Locate the cell with the specified text and output its (X, Y) center coordinate. 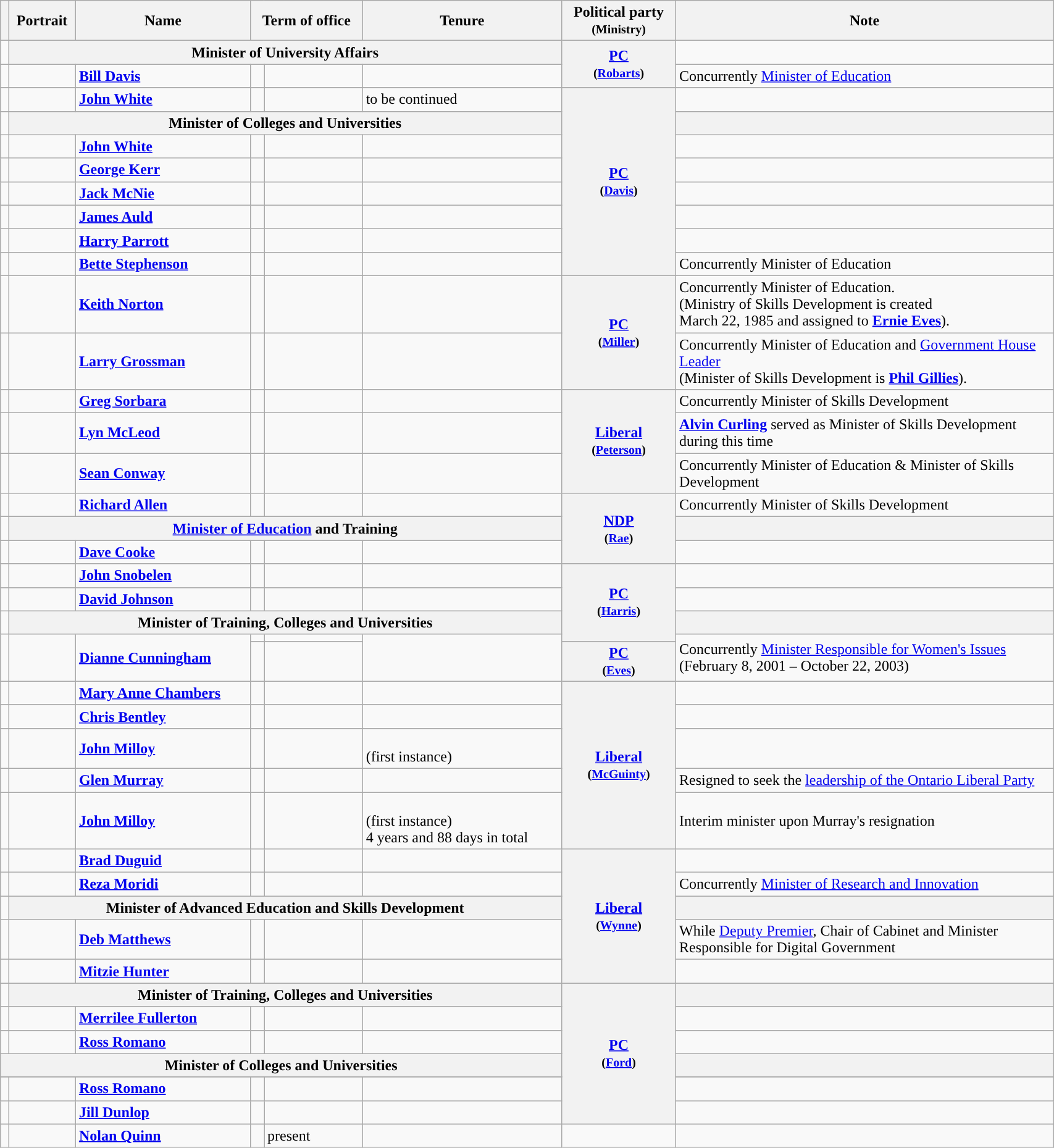
PC(Harris) (619, 603)
PC(Eves) (619, 661)
James Auld (163, 217)
present (314, 1136)
(first instance) (462, 748)
Jill Dunlop (163, 1112)
Brad Duguid (163, 861)
Concurrently Minister of Research and Innovation (864, 884)
Concurrently Minister of Education. (Ministry of Skills Development is created March 22, 1985 and assigned to Ernie Eves). (864, 304)
Bette Stephenson (163, 264)
PC(Ford) (619, 1054)
Chris Bentley (163, 716)
Interim minister upon Murray's resignation (864, 820)
Tenure (462, 21)
Richard Allen (163, 505)
Mary Anne Chambers (163, 693)
Alvin Curling served as Minister of Skills Development during this time (864, 434)
Bill Davis (163, 76)
David Johnson (163, 599)
PC(Robarts) (619, 64)
Dianne Cunningham (163, 658)
Concurrently Minister Responsible for Women's Issues (February 8, 2001 – October 22, 2003) (864, 658)
While Deputy Premier, Chair of Cabinet and Minister Responsible for Digital Government (864, 940)
Resigned to seek the leadership of the Ontario Liberal Party (864, 780)
Note (864, 21)
Concurrently Minister of Education and Government House Leader (Minister of Skills Development is Phil Gillies). (864, 361)
PC(Davis) (619, 182)
Deb Matthews (163, 940)
Minister of Education and Training (285, 529)
(first instance)4 years and 88 days in total (462, 820)
Political party(Ministry) (619, 21)
Harry Parrott (163, 240)
George Kerr (163, 170)
Greg Sorbara (163, 401)
John Snobelen (163, 576)
Lyn McLeod (163, 434)
NDP(Rae) (619, 529)
Portrait (42, 21)
Reza Moridi (163, 884)
PC(Miller) (619, 332)
Liberal(Wynne) (619, 916)
Nolan Quinn (163, 1136)
to be continued (462, 99)
Merrilee Fullerton (163, 1018)
Liberal(Peterson) (619, 442)
Liberal(McGuinty) (619, 765)
Dave Cooke (163, 552)
Name (163, 21)
Sean Conway (163, 473)
Mitzie Hunter (163, 971)
Concurrently Minister of Education & Minister of Skills Development (864, 473)
Glen Murray (163, 780)
Term of office (307, 21)
Jack McNie (163, 193)
Minister of Advanced Education and Skills Development (285, 908)
Keith Norton (163, 304)
Minister of University Affairs (285, 52)
Larry Grossman (163, 361)
